Pinpoint the cell where the given text exists, returning its [X, Y] midpoint coordinate. 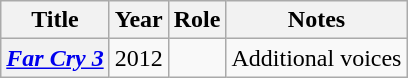
Year [138, 20]
Notes [316, 20]
2012 [138, 58]
Additional voices [316, 58]
Title [55, 20]
Far Cry 3 [55, 58]
Role [197, 20]
